Determine the [X, Y] coordinate at the center of the cell enclosing the given text.  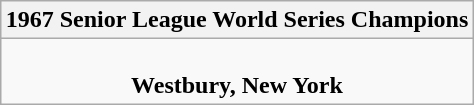
1967 Senior League World Series Champions [237, 20]
Westbury, New York [237, 72]
